For the text-containing cell, return its midpoint in [x, y] coordinate format. 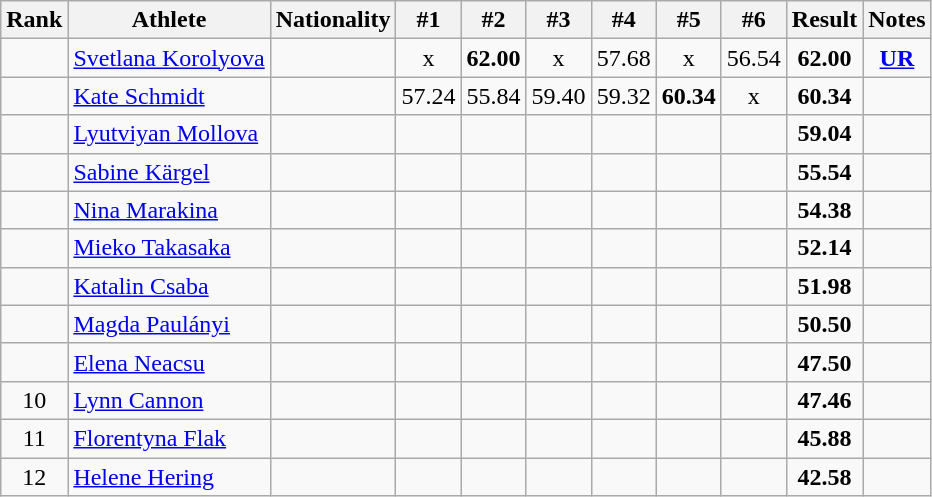
42.58 [824, 477]
45.88 [824, 438]
57.24 [428, 96]
55.54 [824, 172]
11 [34, 438]
Rank [34, 20]
Svetlana Korolyova [169, 58]
56.54 [754, 58]
59.40 [558, 96]
54.38 [824, 210]
59.04 [824, 134]
#2 [494, 20]
Sabine Kärgel [169, 172]
UR [897, 58]
47.46 [824, 400]
#3 [558, 20]
#5 [688, 20]
Lynn Cannon [169, 400]
#4 [624, 20]
57.68 [624, 58]
Helene Hering [169, 477]
50.50 [824, 324]
#6 [754, 20]
Florentyna Flak [169, 438]
10 [34, 400]
59.32 [624, 96]
55.84 [494, 96]
Lyutviyan Mollova [169, 134]
51.98 [824, 286]
Result [824, 20]
47.50 [824, 362]
Elena Neacsu [169, 362]
#1 [428, 20]
Nationality [333, 20]
Kate Schmidt [169, 96]
Mieko Takasaka [169, 248]
52.14 [824, 248]
Nina Marakina [169, 210]
Athlete [169, 20]
Notes [897, 20]
Magda Paulányi [169, 324]
12 [34, 477]
Katalin Csaba [169, 286]
